Extract the [x, y] coordinate from the center of the cell holding the provided text.  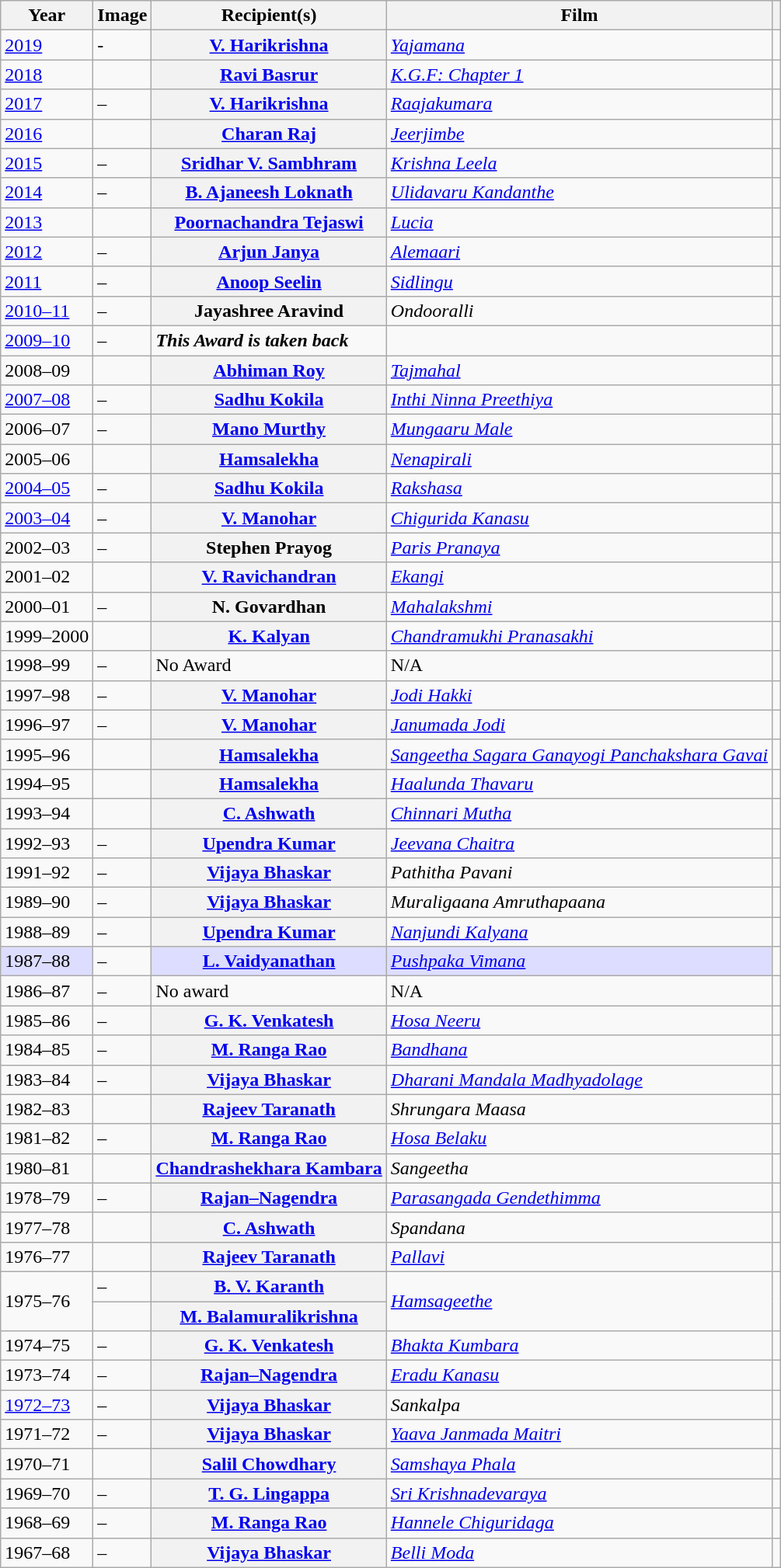
1998–99 [47, 666]
Shrungara Maasa [579, 1109]
2012 [47, 252]
Jodi Hakki [579, 695]
1997–98 [47, 695]
2016 [47, 134]
2005–06 [47, 459]
Inthi Ninna Preethiya [579, 400]
1983–84 [47, 1080]
1986–87 [47, 991]
Sangeetha [579, 1168]
No award [269, 991]
1970–71 [47, 1464]
Sidlingu [579, 281]
- [123, 45]
Chandramukhi Pranasakhi [579, 636]
2009–10 [47, 340]
Pushpaka Vimana [579, 961]
Parasangada Gendethimma [579, 1198]
1991–92 [47, 873]
Abhiman Roy [269, 370]
K. Kalyan [269, 636]
1975–76 [47, 1301]
Anoop Seelin [269, 281]
Chinnari Mutha [579, 813]
K.G.F: Chapter 1 [579, 75]
B. V. Karanth [269, 1286]
V. Ravichandran [269, 577]
2000–01 [47, 607]
2010–11 [47, 311]
2008–09 [47, 370]
Bhakta Kumbara [579, 1346]
2003–04 [47, 518]
1976–77 [47, 1257]
1974–75 [47, 1346]
2019 [47, 45]
1973–74 [47, 1375]
1995–96 [47, 754]
Film [579, 16]
Nenapirali [579, 459]
Lucia [579, 222]
2017 [47, 104]
Jayashree Aravind [269, 311]
Chandrashekhara Kambara [269, 1168]
1967–68 [47, 1552]
2002–03 [47, 548]
2015 [47, 163]
2001–02 [47, 577]
Salil Chowdhary [269, 1464]
Yaava Janmada Maitri [579, 1434]
Charan Raj [269, 134]
Ulidavaru Kandanthe [579, 193]
1987–88 [47, 961]
1982–83 [47, 1109]
Bandhana [579, 1050]
Ravi Basrur [269, 75]
1968–69 [47, 1523]
Spandana [579, 1227]
Krishna Leela [579, 163]
T. G. Lingappa [269, 1493]
Poornachandra Tejaswi [269, 222]
B. Ajaneesh Loknath [269, 193]
Sankalpa [579, 1405]
Sridhar V. Sambhram [269, 163]
Arjun Janya [269, 252]
Jeevana Chaitra [579, 843]
Dharani Mandala Madhyadolage [579, 1080]
1989–90 [47, 902]
1992–93 [47, 843]
Nanjundi Kalyana [579, 932]
Mano Murthy [269, 429]
No Award [269, 666]
Ondooralli [579, 311]
Jeerjimbe [579, 134]
Janumada Jodi [579, 725]
Alemaari [579, 252]
Muraligaana Amruthapaana [579, 902]
Ekangi [579, 577]
M. Balamuralikrishna [269, 1316]
Image [123, 16]
2007–08 [47, 400]
Hamsageethe [579, 1301]
1972–73 [47, 1405]
Hosa Neeru [579, 1020]
Year [47, 16]
1999–2000 [47, 636]
Paris Pranaya [579, 548]
1969–70 [47, 1493]
2011 [47, 281]
1977–78 [47, 1227]
Hosa Belaku [579, 1139]
Pallavi [579, 1257]
Pathitha Pavani [579, 873]
Haalunda Thavaru [579, 784]
1978–79 [47, 1198]
1985–86 [47, 1020]
2014 [47, 193]
Sangeetha Sagara Ganayogi Panchakshara Gavai [579, 754]
Eradu Kanasu [579, 1375]
Yajamana [579, 45]
1984–85 [47, 1050]
1988–89 [47, 932]
1980–81 [47, 1168]
N. Govardhan [269, 607]
1996–97 [47, 725]
1971–72 [47, 1434]
Rakshasa [579, 488]
2013 [47, 222]
This Award is taken back [269, 340]
Recipient(s) [269, 16]
1993–94 [47, 813]
Raajakumara [579, 104]
1981–82 [47, 1139]
Stephen Prayog [269, 548]
2018 [47, 75]
Mahalakshmi [579, 607]
Samshaya Phala [579, 1464]
2006–07 [47, 429]
Hannele Chiguridaga [579, 1523]
Chigurida Kanasu [579, 518]
Tajmahal [579, 370]
Sri Krishnadevaraya [579, 1493]
2004–05 [47, 488]
Belli Moda [579, 1552]
Mungaaru Male [579, 429]
L. Vaidyanathan [269, 961]
1994–95 [47, 784]
